For the text-containing cell, return its midpoint in (X, Y) coordinate format. 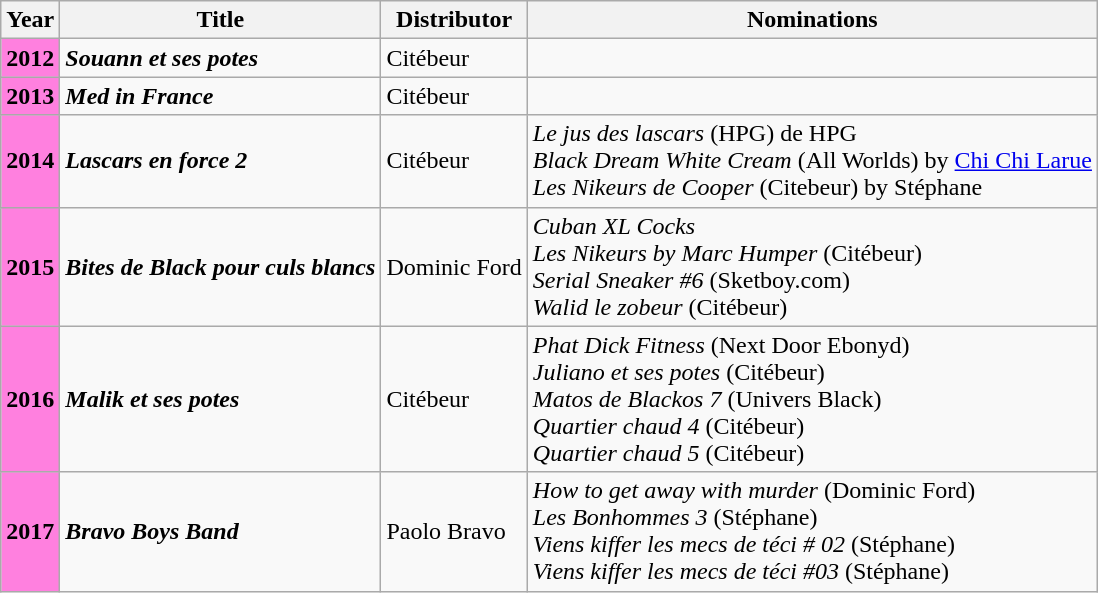
Paolo Bravo (454, 532)
Year (30, 20)
2015 (30, 266)
2016 (30, 399)
Cuban XL CocksLes Nikeurs by Marc Humper (Citébeur)Serial Sneaker #6 (Sketboy.com)Walid le zobeur (Citébeur) (812, 266)
Nominations (812, 20)
Bites de Black pour culs blancs (220, 266)
2017 (30, 532)
Malik et ses potes (220, 399)
Souann et ses potes (220, 58)
Bravo Boys Band (220, 532)
Distributor (454, 20)
Dominic Ford (454, 266)
Med in France (220, 96)
Le jus des lascars (HPG) de HPGBlack Dream White Cream (All Worlds) by Chi Chi LarueLes Nikeurs de Cooper (Citebeur) by Stéphane (812, 161)
Title (220, 20)
2012 (30, 58)
Lascars en force 2 (220, 161)
2013 (30, 96)
2014 (30, 161)
